From the cell containing the given text, extract its center point as [X, Y] coordinate. 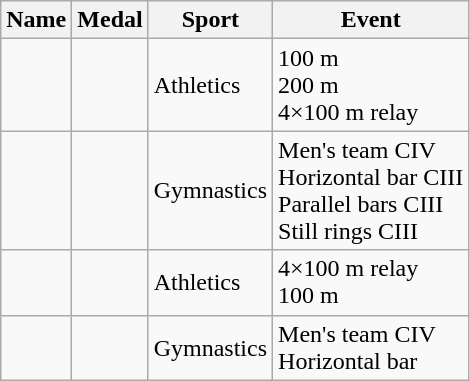
Name [36, 20]
100 m200 m4×100 m relay [371, 85]
Event [371, 20]
Men's team CIVHorizontal bar CIIIParallel bars CIIIStill rings CIII [371, 190]
4×100 m relay100 m [371, 282]
Medal [110, 20]
Men's team CIVHorizontal bar [371, 348]
Sport [210, 20]
